For the text-containing cell, return its midpoint in (X, Y) coordinate format. 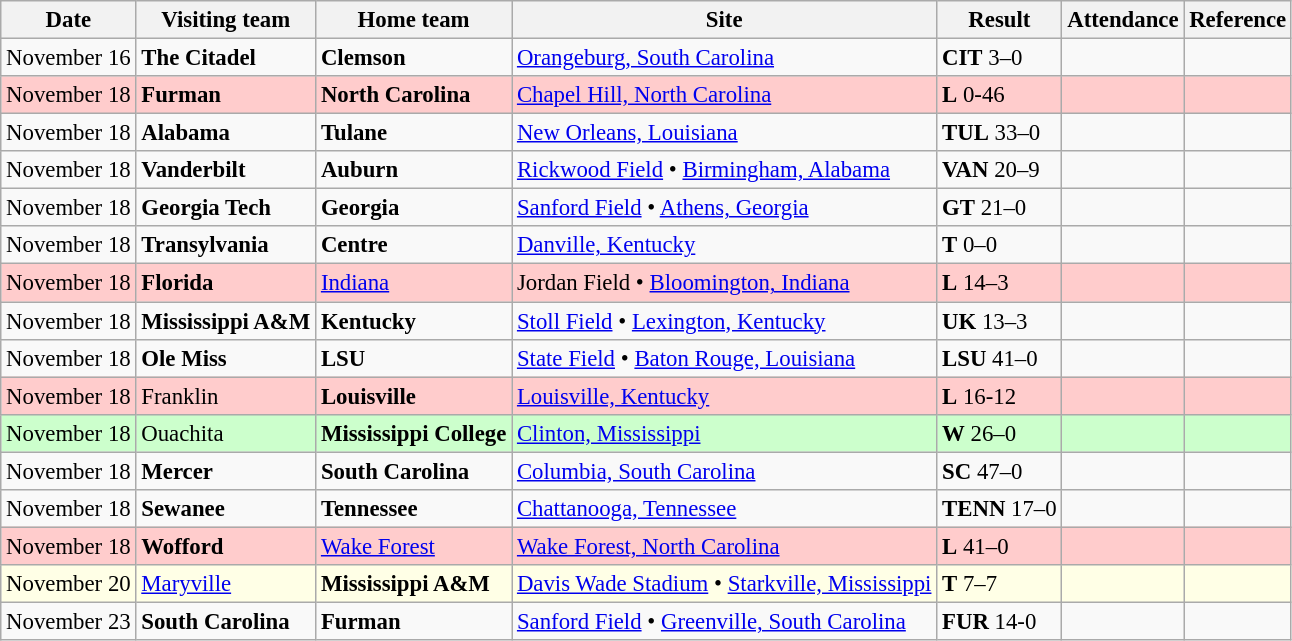
Georgia Tech (226, 208)
Ole Miss (226, 358)
L 41–0 (1000, 546)
Clemson (414, 58)
North Carolina (414, 95)
Florida (226, 283)
Stoll Field • Lexington, Kentucky (724, 321)
November 16 (68, 58)
Kentucky (414, 321)
November 20 (68, 584)
Wake Forest, North Carolina (724, 546)
Attendance (1123, 20)
Davis Wade Stadium • Starkville, Mississippi (724, 584)
November 23 (68, 621)
SC 47–0 (1000, 471)
W 26–0 (1000, 433)
Wake Forest (414, 546)
Chattanooga, Tennessee (724, 509)
Date (68, 20)
Wofford (226, 546)
VAN 20–9 (1000, 170)
FUR 14-0 (1000, 621)
Louisville (414, 396)
Maryville (226, 584)
Home team (414, 20)
T 0–0 (1000, 245)
Transylvania (226, 245)
Vanderbilt (226, 170)
Indiana (414, 283)
Sanford Field • Athens, Georgia (724, 208)
New Orleans, Louisiana (724, 133)
Rickwood Field • Birmingham, Alabama (724, 170)
Danville, Kentucky (724, 245)
LSU (414, 358)
Georgia (414, 208)
Louisville, Kentucky (724, 396)
Alabama (226, 133)
Sewanee (226, 509)
CIT 3–0 (1000, 58)
Tulane (414, 133)
LSU 41–0 (1000, 358)
Mississippi College (414, 433)
Franklin (226, 396)
TENN 17–0 (1000, 509)
Tennessee (414, 509)
TUL 33–0 (1000, 133)
Reference (1238, 20)
GT 21–0 (1000, 208)
Sanford Field • Greenville, South Carolina (724, 621)
Clinton, Mississippi (724, 433)
L 16-12 (1000, 396)
The Citadel (226, 58)
Visiting team (226, 20)
Chapel Hill, North Carolina (724, 95)
Jordan Field • Bloomington, Indiana (724, 283)
Auburn (414, 170)
T 7–7 (1000, 584)
Ouachita (226, 433)
Orangeburg, South Carolina (724, 58)
Columbia, South Carolina (724, 471)
Site (724, 20)
Result (1000, 20)
Mercer (226, 471)
UK 13–3 (1000, 321)
L 14–3 (1000, 283)
L 0-46 (1000, 95)
Centre (414, 245)
State Field • Baton Rouge, Louisiana (724, 358)
